For the text-containing cell, return its midpoint in [x, y] coordinate format. 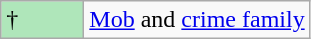
Mob and crime family [197, 20]
† [42, 20]
